Find where the given text appears and provide that cell's center as (x, y) coordinate. 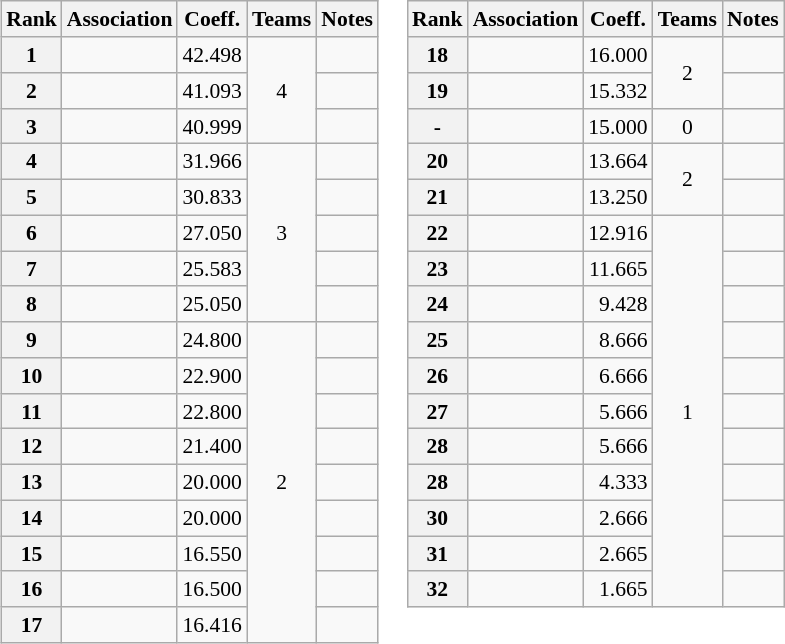
24.800 (212, 340)
19 (438, 91)
15.000 (618, 126)
25 (438, 340)
15.332 (618, 91)
42.498 (212, 55)
5 (32, 197)
25.583 (212, 269)
17 (32, 625)
6.666 (618, 376)
22.800 (212, 411)
0 (688, 126)
22.900 (212, 376)
9.428 (618, 304)
14 (32, 518)
23 (438, 269)
7 (32, 269)
6 (32, 233)
11.665 (618, 269)
11 (32, 411)
8 (32, 304)
13 (32, 482)
16 (32, 589)
32 (438, 589)
16.416 (212, 625)
15 (32, 554)
16.550 (212, 554)
8.666 (618, 340)
9 (32, 340)
30.833 (212, 197)
12 (32, 447)
20 (438, 162)
16.000 (618, 55)
13.250 (618, 197)
22 (438, 233)
25.050 (212, 304)
21 (438, 197)
21.400 (212, 447)
16.500 (212, 589)
31.966 (212, 162)
24 (438, 304)
2.666 (618, 518)
- (438, 126)
26 (438, 376)
10 (32, 376)
18 (438, 55)
13.664 (618, 162)
41.093 (212, 91)
31 (438, 554)
27 (438, 411)
12.916 (618, 233)
4.333 (618, 482)
2.665 (618, 554)
30 (438, 518)
40.999 (212, 126)
1.665 (618, 589)
27.050 (212, 233)
